Provide the (X, Y) coordinate of the cell's center where the given text is located.  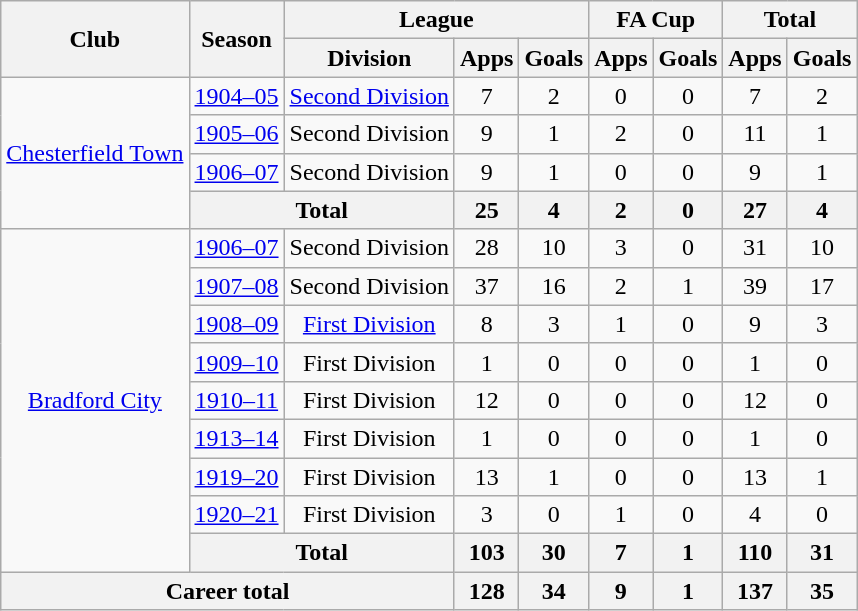
16 (554, 286)
1909–10 (236, 362)
128 (486, 591)
League (436, 20)
17 (822, 286)
1904–05 (236, 96)
137 (755, 591)
8 (486, 324)
103 (486, 553)
28 (486, 248)
Bradford City (95, 400)
Season (236, 39)
1908–09 (236, 324)
1905–06 (236, 134)
35 (822, 591)
11 (755, 134)
FA Cup (656, 20)
110 (755, 553)
30 (554, 553)
27 (755, 210)
Chesterfield Town (95, 153)
25 (486, 210)
1907–08 (236, 286)
34 (554, 591)
1919–20 (236, 477)
1920–21 (236, 515)
Career total (228, 591)
1910–11 (236, 400)
Division (369, 58)
1913–14 (236, 438)
Club (95, 39)
37 (486, 286)
39 (755, 286)
